Return [X, Y] of the center of cell containing provided text 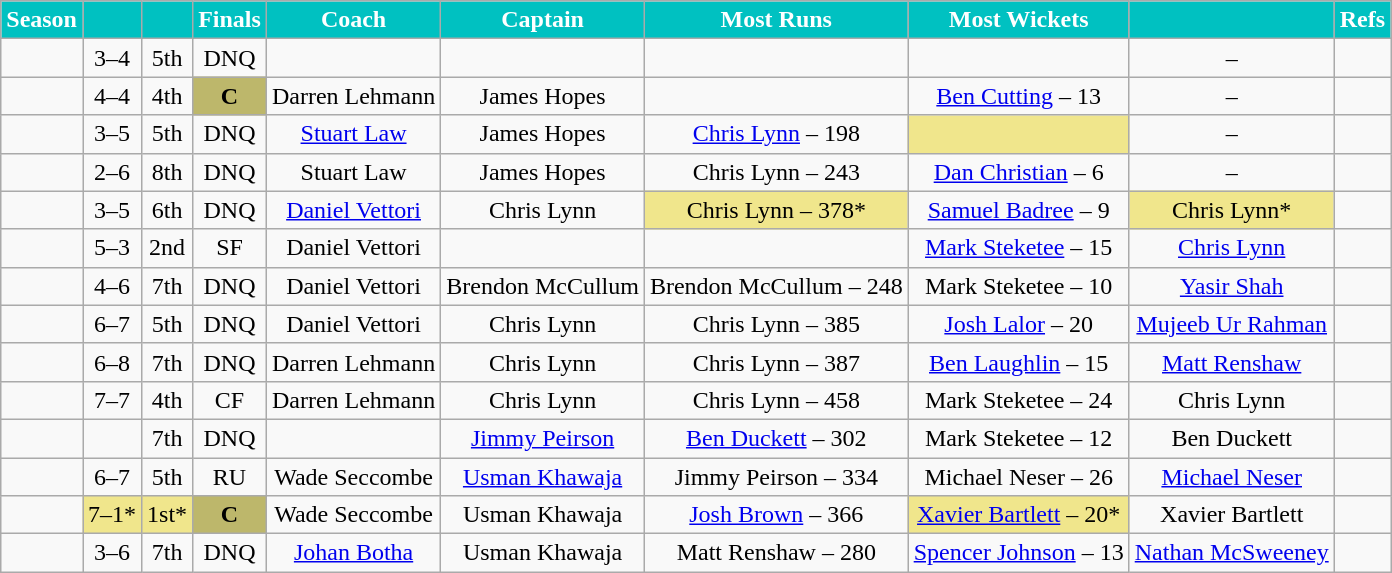
Dan Christian – 6 [1018, 172]
Most Runs [776, 20]
4–6 [112, 286]
Jimmy Peirson [543, 438]
Josh Lalor – 20 [1018, 324]
Season [42, 20]
Johan Botha [353, 553]
Matt Renshaw [1232, 362]
2nd [168, 248]
Mark Steketee – 12 [1018, 438]
Mark Steketee – 10 [1018, 286]
Brendon McCullum – 248 [776, 286]
Chris Lynn* [1232, 210]
5–3 [112, 248]
7–7 [112, 400]
SF [230, 248]
CF [230, 400]
Finals [230, 20]
Most Wickets [1018, 20]
3–4 [112, 58]
Jimmy Peirson – 334 [776, 477]
4–4 [112, 96]
Refs [1362, 20]
Ben Duckett – 302 [776, 438]
6th [168, 210]
2–6 [112, 172]
Mujeeb Ur Rahman [1232, 324]
Ben Laughlin – 15 [1018, 362]
3–6 [112, 553]
Michael Neser [1232, 477]
Mark Steketee – 15 [1018, 248]
6–8 [112, 362]
Samuel Badree – 9 [1018, 210]
1st* [168, 515]
Josh Brown – 366 [776, 515]
Chris Lynn – 385 [776, 324]
8th [168, 172]
Matt Renshaw – 280 [776, 553]
Yasir Shah [1232, 286]
Xavier Bartlett – 20* [1018, 515]
Spencer Johnson – 13 [1018, 553]
Coach [353, 20]
Chris Lynn – 387 [776, 362]
Ben Duckett [1232, 438]
Brendon McCullum [543, 286]
Chris Lynn – 243 [776, 172]
Chris Lynn – 198 [776, 134]
Ben Cutting – 13 [1018, 96]
Mark Steketee – 24 [1018, 400]
Michael Neser – 26 [1018, 477]
Nathan McSweeney [1232, 553]
Captain [543, 20]
7–1* [112, 515]
RU [230, 477]
Chris Lynn – 458 [776, 400]
Xavier Bartlett [1232, 515]
Chris Lynn – 378* [776, 210]
